Pinpoint the cell where the given text exists, returning its [x, y] midpoint coordinate. 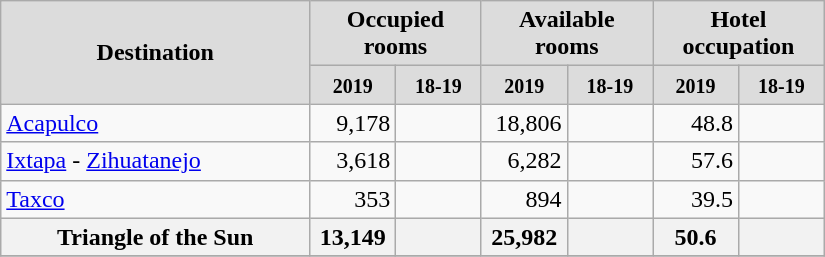
13,149 [353, 237]
Triangle of the Sun [156, 237]
Taxco [156, 199]
9,178 [353, 123]
48.8 [696, 123]
894 [524, 199]
353 [353, 199]
3,618 [353, 161]
18,806 [524, 123]
Destination [156, 52]
Hotel occupation [739, 34]
Acapulco [156, 123]
25,982 [524, 237]
Occupied rooms [396, 34]
50.6 [696, 237]
Ixtapa - Zihuatanejo [156, 161]
57.6 [696, 161]
6,282 [524, 161]
39.5 [696, 199]
Available rooms [566, 34]
